Pinpoint the cell where the given text exists, returning its [X, Y] midpoint coordinate. 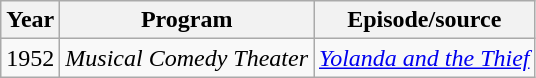
Episode/source [425, 20]
Program [187, 20]
Musical Comedy Theater [187, 58]
1952 [30, 58]
Year [30, 20]
Yolanda and the Thief [425, 58]
